Locate the cell with the specified text and output its [X, Y] center coordinate. 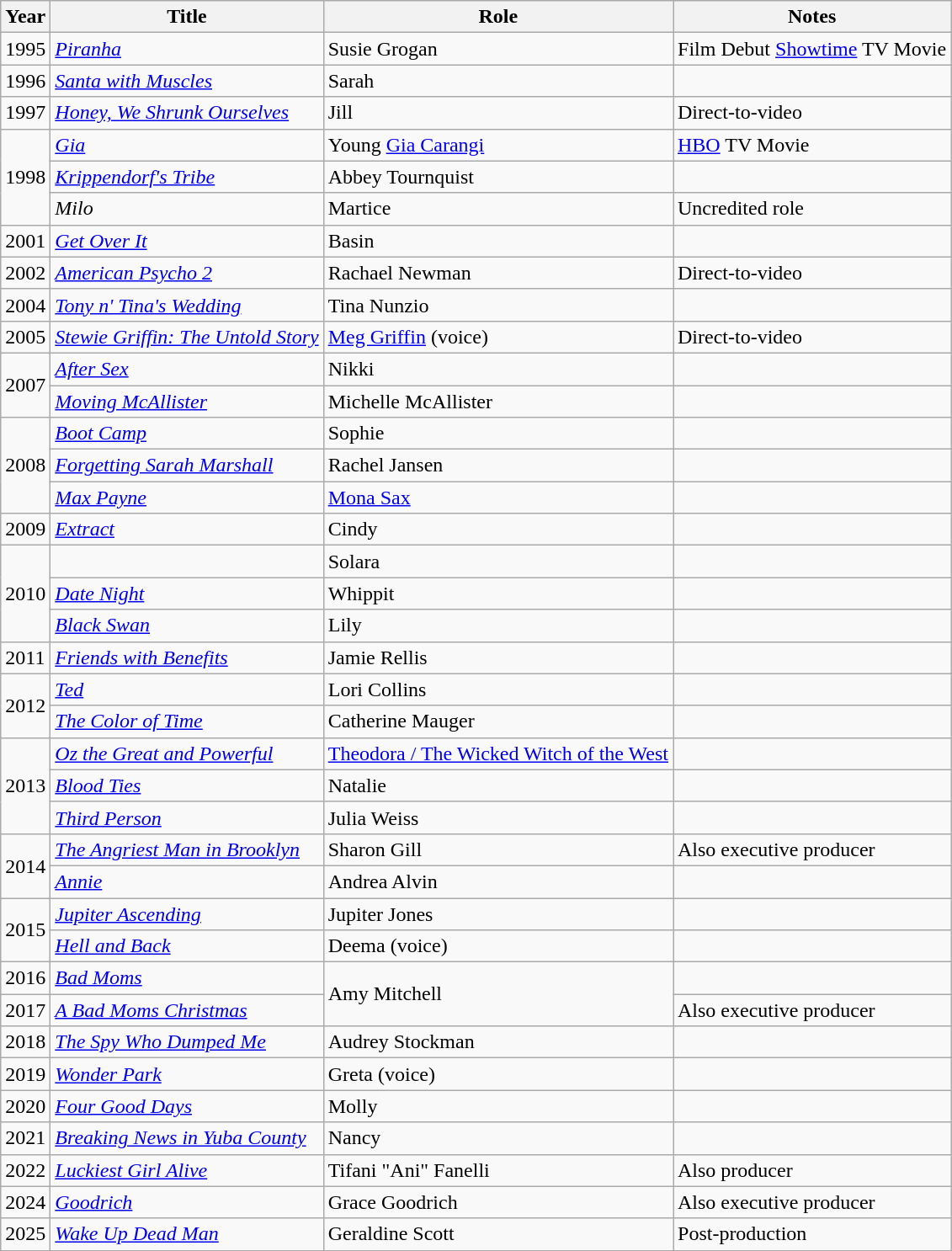
Audrey Stockman [498, 1042]
Lori Collins [498, 689]
Tina Nunzio [498, 305]
Wonder Park [187, 1074]
Whippit [498, 594]
Jupiter Ascending [187, 913]
Notes [812, 17]
Wake Up Dead Man [187, 1234]
The Color of Time [187, 721]
2024 [25, 1202]
Jamie Rellis [498, 657]
2011 [25, 657]
Cindy [498, 530]
2013 [25, 785]
2008 [25, 466]
Sophie [498, 434]
Piranha [187, 49]
Natalie [498, 785]
Solara [498, 562]
2019 [25, 1074]
2016 [25, 978]
Luckiest Girl Alive [187, 1170]
Gia [187, 145]
Hell and Back [187, 946]
Young Gia Carangi [498, 145]
Andrea Alvin [498, 881]
Blood Ties [187, 785]
Catherine Mauger [498, 721]
Role [498, 17]
Susie Grogan [498, 49]
1995 [25, 49]
Sarah [498, 81]
2014 [25, 865]
1997 [25, 113]
Breaking News in Yuba County [187, 1138]
Sharon Gill [498, 849]
Four Good Days [187, 1106]
Abbey Tournquist [498, 177]
A Bad Moms Christmas [187, 1010]
Get Over It [187, 241]
Jupiter Jones [498, 913]
2022 [25, 1170]
Also producer [812, 1170]
Milo [187, 209]
Greta (voice) [498, 1074]
2002 [25, 273]
Michelle McAllister [498, 402]
2010 [25, 594]
After Sex [187, 369]
2012 [25, 705]
Title [187, 17]
Friends with Benefits [187, 657]
Ted [187, 689]
2005 [25, 337]
American Psycho 2 [187, 273]
Film Debut Showtime TV Movie [812, 49]
Black Swan [187, 625]
2021 [25, 1138]
Rachael Newman [498, 273]
2018 [25, 1042]
Forgetting Sarah Marshall [187, 466]
2017 [25, 1010]
Grace Goodrich [498, 1202]
Annie [187, 881]
Basin [498, 241]
Nikki [498, 369]
Molly [498, 1106]
2015 [25, 929]
Goodrich [187, 1202]
Deema (voice) [498, 946]
The Spy Who Dumped Me [187, 1042]
Rachel Jansen [498, 466]
2001 [25, 241]
Extract [187, 530]
2004 [25, 305]
Theodora / The Wicked Witch of the West [498, 753]
2007 [25, 385]
Boot Camp [187, 434]
Lily [498, 625]
Stewie Griffin: The Untold Story [187, 337]
Martice [498, 209]
2009 [25, 530]
Santa with Muscles [187, 81]
Third Person [187, 817]
Meg Griffin (voice) [498, 337]
1998 [25, 177]
2020 [25, 1106]
HBO TV Movie [812, 145]
Oz the Great and Powerful [187, 753]
Geraldine Scott [498, 1234]
Tifani "Ani" Fanelli [498, 1170]
Tony n' Tina's Wedding [187, 305]
Julia Weiss [498, 817]
Uncredited role [812, 209]
Amy Mitchell [498, 994]
1996 [25, 81]
Max Payne [187, 498]
Honey, We Shrunk Ourselves [187, 113]
The Angriest Man in Brooklyn [187, 849]
Date Night [187, 594]
2025 [25, 1234]
Moving McAllister [187, 402]
Bad Moms [187, 978]
Year [25, 17]
Post-production [812, 1234]
Nancy [498, 1138]
Krippendorf's Tribe [187, 177]
Mona Sax [498, 498]
Jill [498, 113]
